Provide the [X, Y] coordinate of the cell's center where the given text is located.  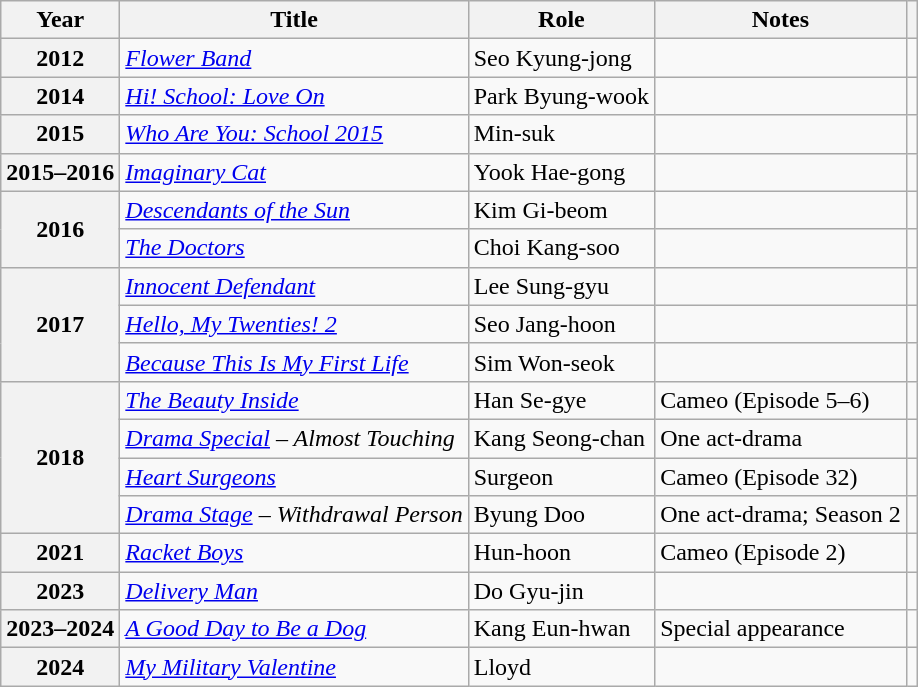
Kang Eun-hwan [561, 629]
Seo Kyung-jong [561, 58]
2015 [60, 134]
Cameo (Episode 32) [781, 477]
Who Are You: School 2015 [294, 134]
Role [561, 20]
Because This Is My First Life [294, 362]
Surgeon [561, 477]
Racket Boys [294, 553]
Min-suk [561, 134]
2024 [60, 667]
Flower Band [294, 58]
One act-drama [781, 438]
Kim Gi-beom [561, 210]
One act-drama; Season 2 [781, 515]
Kang Seong-chan [561, 438]
Cameo (Episode 5–6) [781, 400]
Drama Stage – Withdrawal Person [294, 515]
A Good Day to Be a Dog [294, 629]
Lee Sung-gyu [561, 286]
Do Gyu-jin [561, 591]
The Beauty Inside [294, 400]
Delivery Man [294, 591]
2015–2016 [60, 172]
Drama Special – Almost Touching [294, 438]
2016 [60, 229]
Han Se-gye [561, 400]
Hi! School: Love On [294, 96]
Choi Kang-soo [561, 248]
Cameo (Episode 2) [781, 553]
Hun-hoon [561, 553]
My Military Valentine [294, 667]
2014 [60, 96]
Sim Won-seok [561, 362]
2023–2024 [60, 629]
Notes [781, 20]
Park Byung-wook [561, 96]
Descendants of the Sun [294, 210]
2017 [60, 324]
Hello, My Twenties! 2 [294, 324]
Year [60, 20]
Yook Hae-gong [561, 172]
2012 [60, 58]
Title [294, 20]
Innocent Defendant [294, 286]
Seo Jang-hoon [561, 324]
The Doctors [294, 248]
2023 [60, 591]
Heart Surgeons [294, 477]
2021 [60, 553]
Imaginary Cat [294, 172]
Special appearance [781, 629]
2018 [60, 457]
Lloyd [561, 667]
Byung Doo [561, 515]
